Locate the cell with the specified text and output its [X, Y] center coordinate. 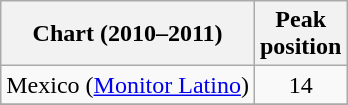
Peakposition [300, 34]
Chart (2010–2011) [128, 34]
Mexico (Monitor Latino) [128, 85]
14 [300, 85]
